Output the (x, y) coordinate of the center of the cell containing the given text.  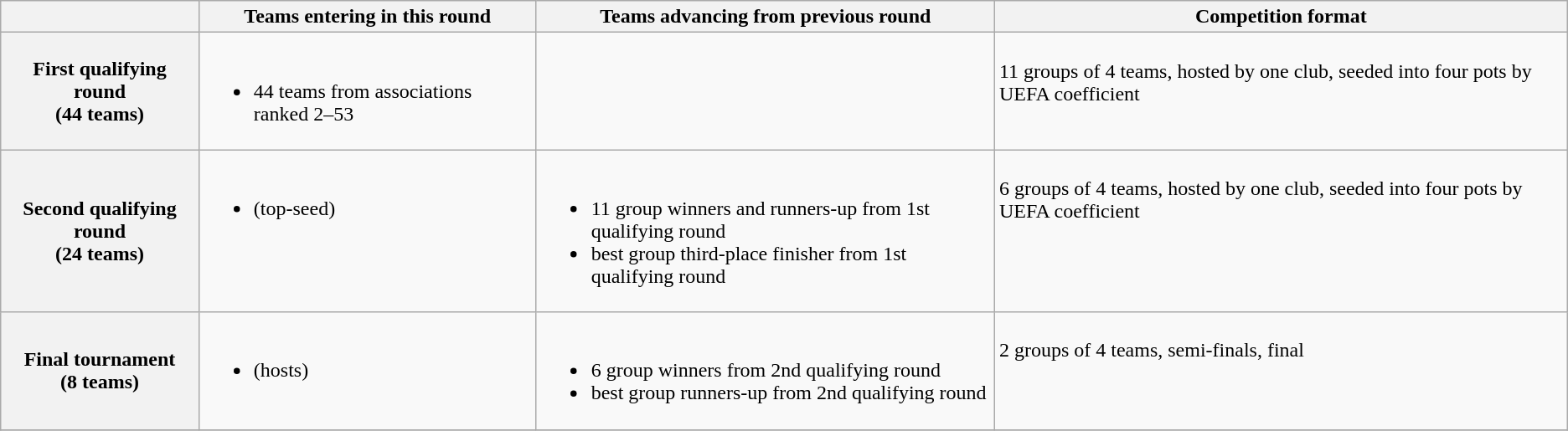
6 group winners from 2nd qualifying roundbest group runners-up from 2nd qualifying round (766, 371)
Teams advancing from previous round (766, 17)
(top-seed) (367, 231)
2 groups of 4 teams, semi-finals, final (1281, 371)
44 teams from associations ranked 2–53 (367, 91)
First qualifying round (44 teams) (101, 91)
Teams entering in this round (367, 17)
6 groups of 4 teams, hosted by one club, seeded into four pots by UEFA coefficient (1281, 231)
Competition format (1281, 17)
(hosts) (367, 371)
11 group winners and runners-up from 1st qualifying roundbest group third-place finisher from 1st qualifying round (766, 231)
Final tournament (8 teams) (101, 371)
11 groups of 4 teams, hosted by one club, seeded into four pots by UEFA coefficient (1281, 91)
Second qualifying round (24 teams) (101, 231)
